Search for the cell housing the specified text and yield its [x, y] center coordinate. 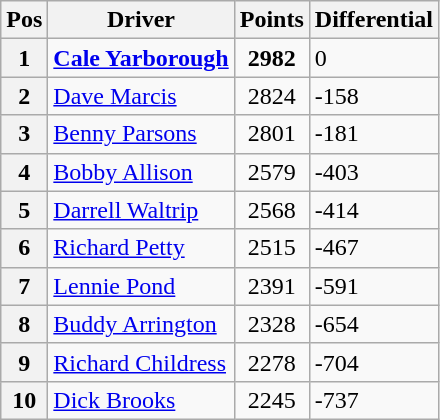
Bobby Allison [141, 172]
Buddy Arrington [141, 324]
10 [24, 400]
2579 [272, 172]
Richard Petty [141, 248]
2568 [272, 210]
Benny Parsons [141, 134]
2328 [272, 324]
2982 [272, 58]
2278 [272, 362]
9 [24, 362]
-403 [374, 172]
2801 [272, 134]
-414 [374, 210]
Darrell Waltrip [141, 210]
-737 [374, 400]
Richard Childress [141, 362]
2391 [272, 286]
Cale Yarborough [141, 58]
2824 [272, 96]
Lennie Pond [141, 286]
2 [24, 96]
0 [374, 58]
Differential [374, 20]
-654 [374, 324]
8 [24, 324]
-704 [374, 362]
Pos [24, 20]
-181 [374, 134]
2245 [272, 400]
2515 [272, 248]
Points [272, 20]
-591 [374, 286]
-158 [374, 96]
1 [24, 58]
Dick Brooks [141, 400]
4 [24, 172]
5 [24, 210]
6 [24, 248]
Driver [141, 20]
-467 [374, 248]
3 [24, 134]
Dave Marcis [141, 96]
7 [24, 286]
